From the cell containing the given text, extract its center point as (X, Y) coordinate. 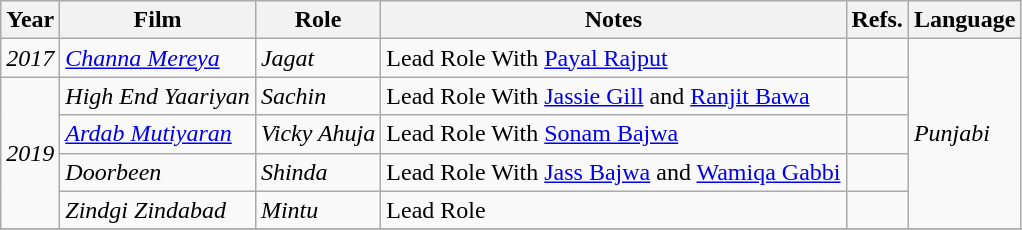
Channa Mereya (158, 58)
Jagat (318, 58)
Zindgi Zindabad (158, 210)
Lead Role With Jassie Gill and Ranjit Bawa (614, 96)
Vicky Ahuja (318, 134)
Shinda (318, 172)
Year (30, 20)
Mintu (318, 210)
Punjabi (964, 134)
Sachin (318, 96)
Notes (614, 20)
Film (158, 20)
2019 (30, 153)
Doorbeen (158, 172)
Lead Role With Payal Rajput (614, 58)
Ardab Mutiyaran (158, 134)
Lead Role With Jass Bajwa and Wamiqa Gabbi (614, 172)
2017 (30, 58)
Lead Role With Sonam Bajwa (614, 134)
Refs. (877, 20)
Role (318, 20)
Lead Role (614, 210)
Language (964, 20)
High End Yaariyan (158, 96)
